Pinpoint the cell where the given text exists, returning its [x, y] midpoint coordinate. 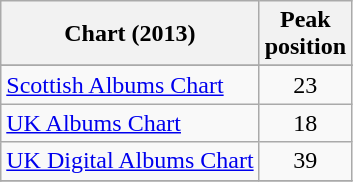
Chart (2013) [130, 34]
23 [305, 85]
UK Digital Albums Chart [130, 161]
18 [305, 123]
UK Albums Chart [130, 123]
Scottish Albums Chart [130, 85]
Peakposition [305, 34]
39 [305, 161]
